Extract the (X, Y) coordinate from the center of the cell holding the provided text.  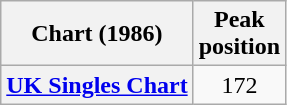
Peakposition (239, 34)
172 (239, 85)
Chart (1986) (97, 34)
UK Singles Chart (97, 85)
